Detect which cell encompasses the target text, then output its [x, y] center coordinate. 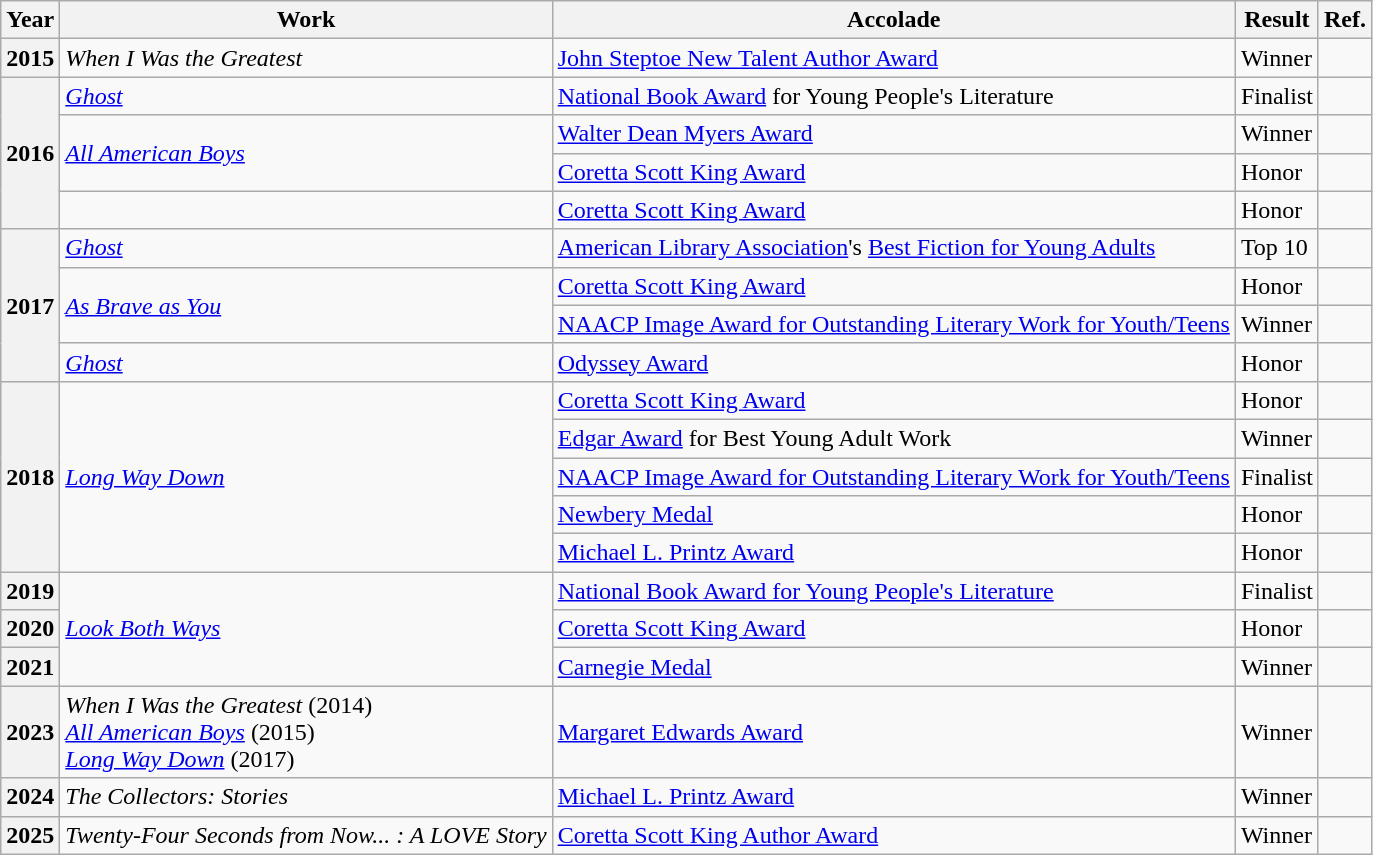
Edgar Award for Best Young Adult Work [894, 438]
2019 [30, 591]
When I Was the Greatest (2014)All American Boys (2015)Long Way Down (2017) [306, 732]
All American Boys [306, 153]
Twenty-Four Seconds from Now... : A LOVE Story [306, 835]
The Collectors: Stories [306, 797]
Odyssey Award [894, 362]
Margaret Edwards Award [894, 732]
2023 [30, 732]
2015 [30, 58]
Walter Dean Myers Award [894, 134]
John Steptoe New Talent Author Award [894, 58]
As Brave as You [306, 305]
2021 [30, 667]
Result [1276, 20]
Ref. [1344, 20]
Top 10 [1276, 248]
Coretta Scott King Author Award [894, 835]
2017 [30, 305]
2025 [30, 835]
Long Way Down [306, 476]
Year [30, 20]
2018 [30, 476]
When I Was the Greatest [306, 58]
Work [306, 20]
Carnegie Medal [894, 667]
Accolade [894, 20]
2024 [30, 797]
American Library Association's Best Fiction for Young Adults [894, 248]
2020 [30, 629]
Newbery Medal [894, 515]
2016 [30, 153]
Look Both Ways [306, 629]
